Output the [X, Y] coordinate of the center of the cell containing the given text.  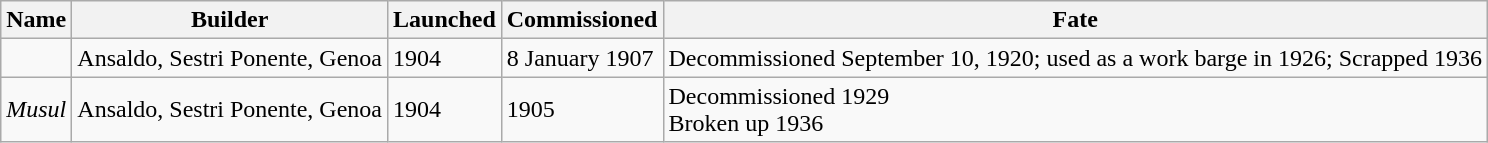
Commissioned [582, 20]
8 January 1907 [582, 58]
Name [36, 20]
Builder [230, 20]
Launched [444, 20]
Decommissioned September 10, 1920; used as a work barge in 1926; Scrapped 1936 [1075, 58]
Fate [1075, 20]
Musul [36, 110]
Decommissioned 1929Broken up 1936 [1075, 110]
1905 [582, 110]
